Detect which cell encompasses the target text, then output its [X, Y] center coordinate. 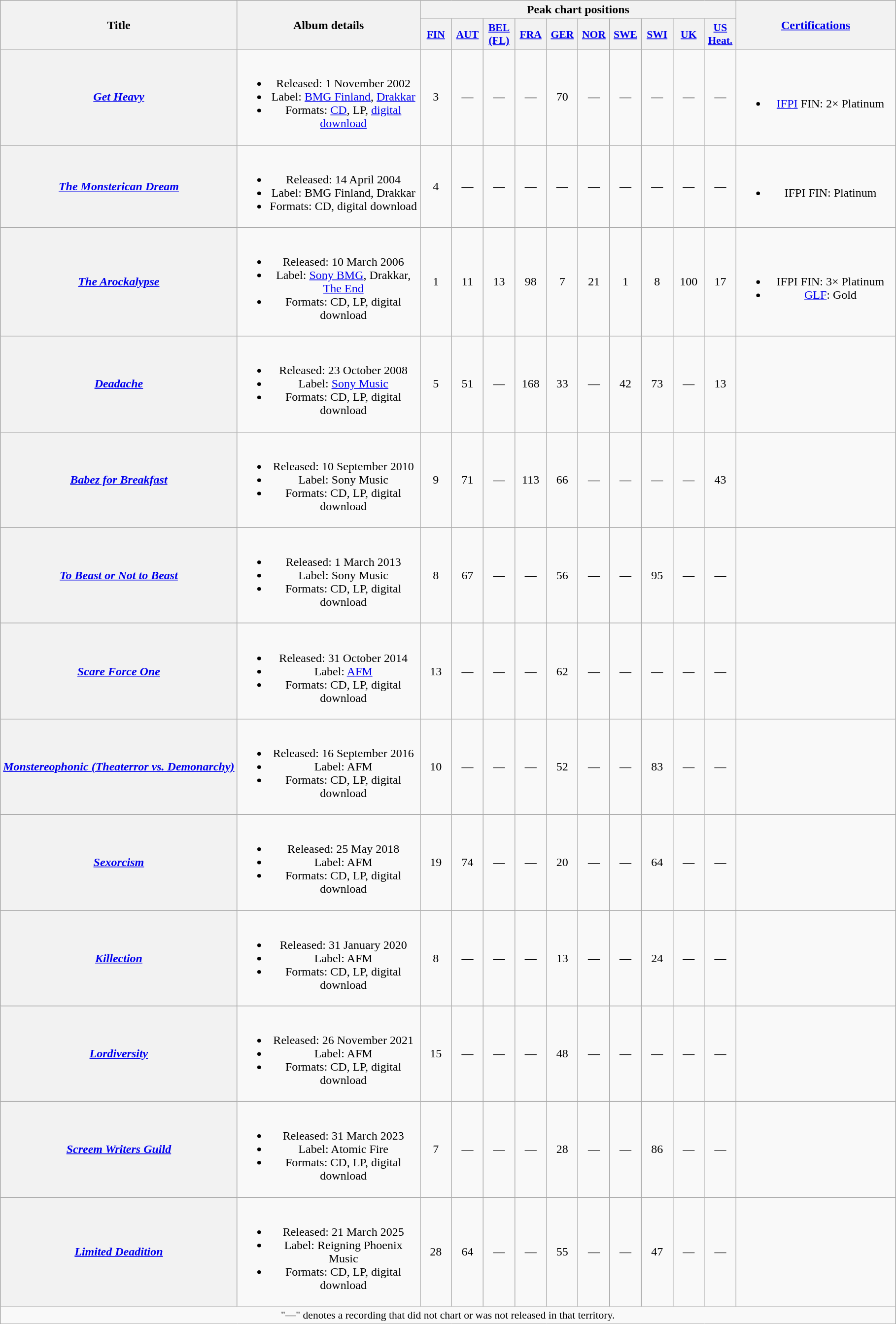
43 [720, 480]
GER [562, 35]
The Arockalypse [119, 282]
Released: 31 January 2020Label: AFMFormats: CD, LP, digital download [328, 958]
33 [562, 384]
15 [436, 1054]
Deadache [119, 384]
FRA [531, 35]
55 [562, 1252]
47 [657, 1252]
Lordiversity [119, 1054]
Killection [119, 958]
19 [436, 862]
5 [436, 384]
Released: 31 October 2014Label: AFMFormats: CD, LP, digital download [328, 671]
24 [657, 958]
Peak chart positions [578, 10]
Released: 31 March 2023Label: Atomic FireFormats: CD, LP, digital download [328, 1150]
Babez for Breakfast [119, 480]
Released: 16 September 2016Label: AFMFormats: CD, LP, digital download [328, 767]
Released: 21 March 2025Label: Reigning Phoenix MusicFormats: CD, LP, digital download [328, 1252]
Scare Force One [119, 671]
The Monsterican Dream [119, 186]
113 [531, 480]
USHeat. [720, 35]
Released: 1 March 2013Label: Sony MusicFormats: CD, LP, digital download [328, 575]
66 [562, 480]
74 [467, 862]
48 [562, 1054]
73 [657, 384]
Screem Writers Guild [119, 1150]
83 [657, 767]
"—" denotes a recording that did not chart or was not released in that territory. [448, 1315]
AUT [467, 35]
67 [467, 575]
20 [562, 862]
9 [436, 480]
11 [467, 282]
IFPI FIN: 3× PlatinumGLF: Gold [815, 282]
17 [720, 282]
IFPI FIN: 2× Platinum [815, 97]
71 [467, 480]
Released: 26 November 2021Label: AFMFormats: CD, LP, digital download [328, 1054]
4 [436, 186]
10 [436, 767]
SWI [657, 35]
Released: 25 May 2018Label: AFMFormats: CD, LP, digital download [328, 862]
Released: 14 April 2004Label: BMG Finland, DrakkarFormats: CD, digital download [328, 186]
NOR [594, 35]
70 [562, 97]
56 [562, 575]
SWE [625, 35]
Certifications [815, 25]
UK [689, 35]
IFPI FIN: Platinum [815, 186]
Released: 10 March 2006Label: Sony BMG, Drakkar, The EndFormats: CD, LP, digital download [328, 282]
To Beast or Not to Beast [119, 575]
Get Heavy [119, 97]
Album details [328, 25]
Title [119, 25]
95 [657, 575]
Released: 1 November 2002Label: BMG Finland, DrakkarFormats: CD, LP, digital download [328, 97]
BEL (FL) [499, 35]
86 [657, 1150]
21 [594, 282]
Monstereophonic (Theaterror vs. Demonarchy) [119, 767]
100 [689, 282]
52 [562, 767]
Sexorcism [119, 862]
42 [625, 384]
62 [562, 671]
Released: 23 October 2008Label: Sony MusicFormats: CD, LP, digital download [328, 384]
FIN [436, 35]
Released: 10 September 2010Label: Sony MusicFormats: CD, LP, digital download [328, 480]
168 [531, 384]
Limited Deadition [119, 1252]
3 [436, 97]
51 [467, 384]
98 [531, 282]
